Capture the cell that displays the provided text and extract its (X, Y) central coordinate. 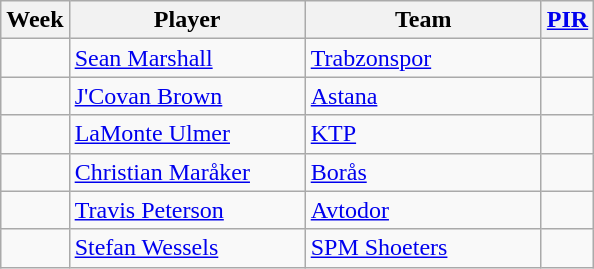
Avtodor (423, 210)
SPM Shoeters (423, 248)
Sean Marshall (187, 58)
Trabzonspor (423, 58)
Astana (423, 96)
Week (35, 20)
Travis Peterson (187, 210)
KTP (423, 134)
J'Covan Brown (187, 96)
PIR (567, 20)
Stefan Wessels (187, 248)
Player (187, 20)
Christian Maråker (187, 172)
Borås (423, 172)
Team (423, 20)
LaMonte Ulmer (187, 134)
